Search for the cell housing the specified text and yield its [X, Y] center coordinate. 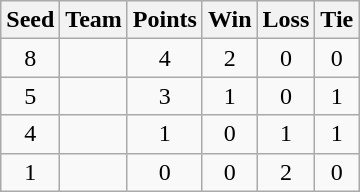
Seed [30, 20]
Points [164, 20]
Tie [337, 20]
5 [30, 96]
Win [230, 20]
Loss [286, 20]
8 [30, 58]
Team [94, 20]
3 [164, 96]
